Scan for the cell matching the given text and deliver its (x, y) coordinate at center. 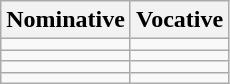
Vocative (179, 20)
Nominative (66, 20)
